Identify which cell holds the provided text, then report its [x, y] central coordinate. 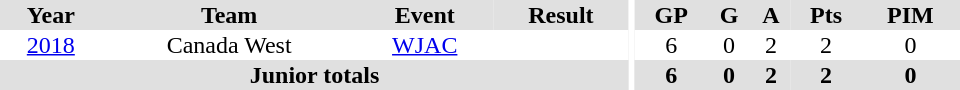
G [728, 15]
A [772, 15]
Junior totals [314, 75]
Team [230, 15]
2018 [51, 45]
Event [425, 15]
PIM [910, 15]
GP [671, 15]
Year [51, 15]
Pts [826, 15]
WJAC [425, 45]
Result [561, 15]
Canada West [230, 45]
